Search for the cell housing the specified text and yield its [x, y] center coordinate. 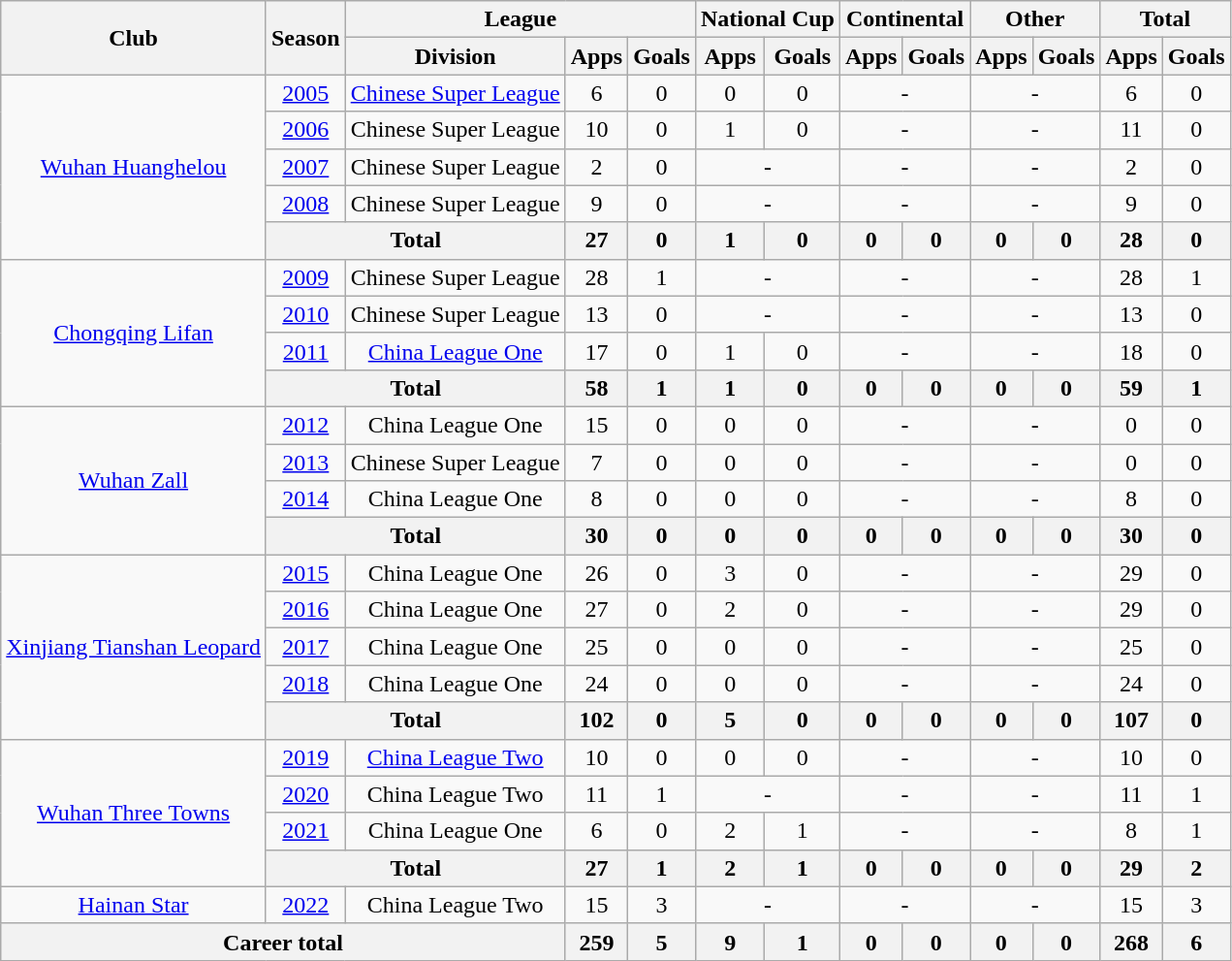
2019 [305, 757]
Continental [904, 19]
Season [305, 38]
26 [596, 573]
2007 [305, 167]
Club [134, 38]
2013 [305, 463]
Xinjiang Tianshan Leopard [134, 647]
Hainan Star [134, 905]
59 [1131, 388]
7 [596, 463]
2018 [305, 684]
268 [1131, 942]
2016 [305, 610]
Wuhan Zall [134, 480]
2005 [305, 93]
2010 [305, 314]
Career total [283, 942]
National Cup [768, 19]
17 [596, 351]
2017 [305, 647]
2015 [305, 573]
107 [1131, 721]
102 [596, 721]
2006 [305, 130]
2020 [305, 794]
2022 [305, 905]
259 [596, 942]
Wuhan Three Towns [134, 813]
18 [1131, 351]
2011 [305, 351]
2009 [305, 277]
58 [596, 388]
2021 [305, 831]
2012 [305, 425]
Other [1035, 19]
2014 [305, 499]
Wuhan Huanghelou [134, 167]
Division [456, 56]
Chongqing Lifan [134, 333]
2008 [305, 204]
League [520, 19]
